Search for the cell housing the specified text and yield its (x, y) center coordinate. 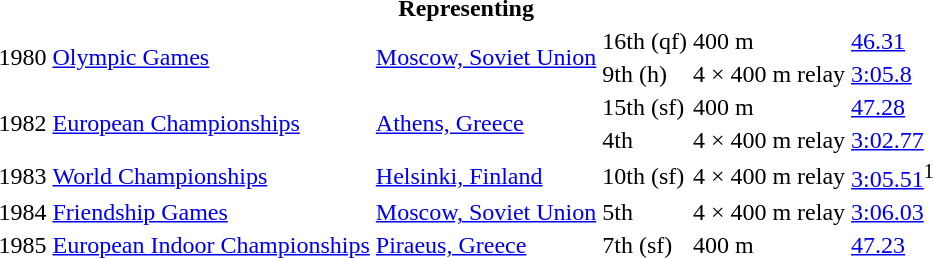
European Championships (211, 124)
Athens, Greece (486, 124)
9th (h) (645, 74)
Friendship Games (211, 212)
4th (645, 140)
5th (645, 212)
Olympic Games (211, 58)
10th (sf) (645, 176)
16th (qf) (645, 41)
World Championships (211, 176)
15th (sf) (645, 107)
Helsinki, Finland (486, 176)
